Determine the [X, Y] coordinate at the center of the cell enclosing the given text.  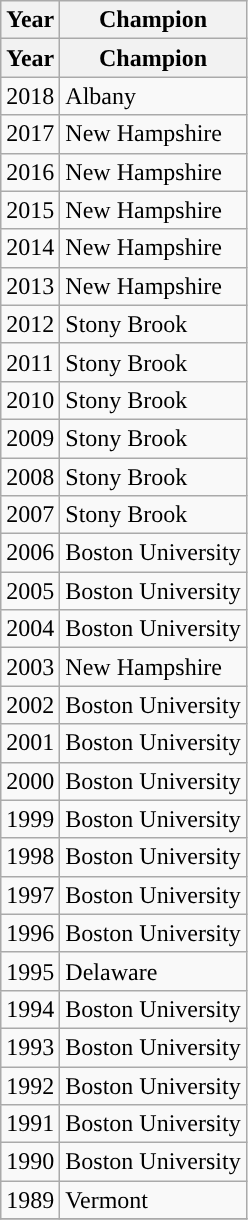
Vermont [153, 1200]
2003 [30, 667]
2012 [30, 324]
1999 [30, 819]
2017 [30, 134]
2016 [30, 172]
2005 [30, 591]
1992 [30, 1085]
Albany [153, 96]
2002 [30, 705]
2018 [30, 96]
2009 [30, 438]
1995 [30, 971]
1990 [30, 1162]
2011 [30, 362]
1996 [30, 933]
1994 [30, 1009]
2015 [30, 210]
1998 [30, 857]
2008 [30, 477]
2014 [30, 248]
2004 [30, 629]
2013 [30, 286]
1989 [30, 1200]
1993 [30, 1047]
2007 [30, 515]
2000 [30, 781]
2001 [30, 743]
2010 [30, 400]
1991 [30, 1124]
2006 [30, 553]
Delaware [153, 971]
1997 [30, 895]
